Provide the [x, y] coordinate of the cell's center where the given text is located.  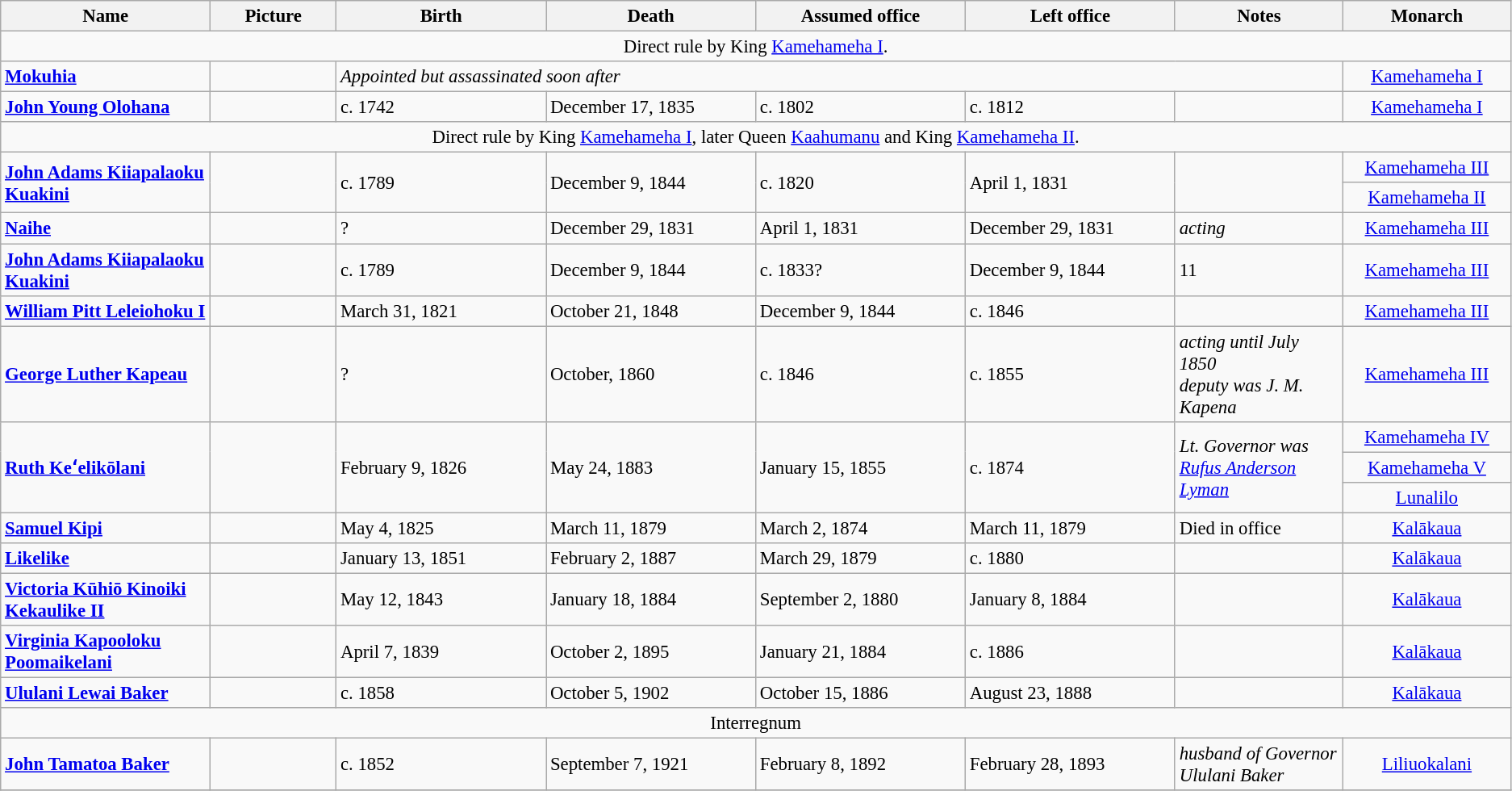
May 4, 1825 [441, 528]
March 29, 1879 [861, 559]
October 15, 1886 [861, 693]
c. 1855 [1070, 375]
c. 1858 [441, 693]
February 8, 1892 [861, 765]
October, 1860 [651, 375]
March 2, 1874 [861, 528]
May 24, 1883 [651, 467]
Direct rule by King Kamehameha I, later Queen Kaahumanu and King Kamehameha II. [756, 137]
Lunalilo [1426, 498]
c. 1820 [861, 182]
Died in office [1259, 528]
September 2, 1880 [861, 599]
January 15, 1855 [861, 467]
Picture [274, 16]
c. 1874 [1070, 467]
George Luther Kapeau [106, 375]
John Tamatoa Baker [106, 765]
Liliuokalani [1426, 765]
Victoria Kūhiō Kinoiki Kekaulike II [106, 599]
September 7, 1921 [651, 765]
January 13, 1851 [441, 559]
11 [1259, 270]
January 8, 1884 [1070, 599]
acting [1259, 228]
Notes [1259, 16]
Mokuhia [106, 77]
Name [106, 16]
husband of Governor Ululani Baker [1259, 765]
Lt. Governor was Rufus Anderson Lyman [1259, 467]
Monarch [1426, 16]
February 9, 1826 [441, 467]
Left office [1070, 16]
c. 1833? [861, 270]
January 18, 1884 [651, 599]
Kamehameha V [1426, 467]
c. 1742 [441, 107]
January 21, 1884 [861, 652]
Likelike [106, 559]
Virginia Kapooloku Poomaikelani [106, 652]
c. 1880 [1070, 559]
Ruth Keʻelikōlani [106, 467]
William Pitt Leleiohoku I [106, 311]
Birth [441, 16]
Assumed office [861, 16]
March 31, 1821 [441, 311]
Death [651, 16]
Samuel Kipi [106, 528]
Ululani Lewai Baker [106, 693]
Appointed but assassinated soon after [840, 77]
April 7, 1839 [441, 652]
Direct rule by King Kamehameha I. [756, 47]
October 2, 1895 [651, 652]
c. 1812 [1070, 107]
October 5, 1902 [651, 693]
Kamehameha IV [1426, 437]
Interregnum [756, 723]
acting until July 1850deputy was J. M. Kapena [1259, 375]
December 17, 1835 [651, 107]
October 21, 1848 [651, 311]
August 23, 1888 [1070, 693]
c. 1802 [861, 107]
February 2, 1887 [651, 559]
John Young Olohana [106, 107]
c. 1886 [1070, 652]
Kamehameha II [1426, 198]
February 28, 1893 [1070, 765]
May 12, 1843 [441, 599]
c. 1852 [441, 765]
Naihe [106, 228]
